Detect which cell encompasses the target text, then output its (x, y) center coordinate. 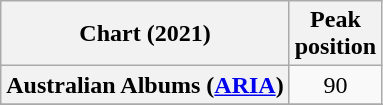
Peakposition (335, 34)
Chart (2021) (145, 34)
Australian Albums (ARIA) (145, 85)
90 (335, 85)
